Determine the (x, y) coordinate at the center of the cell enclosing the given text.  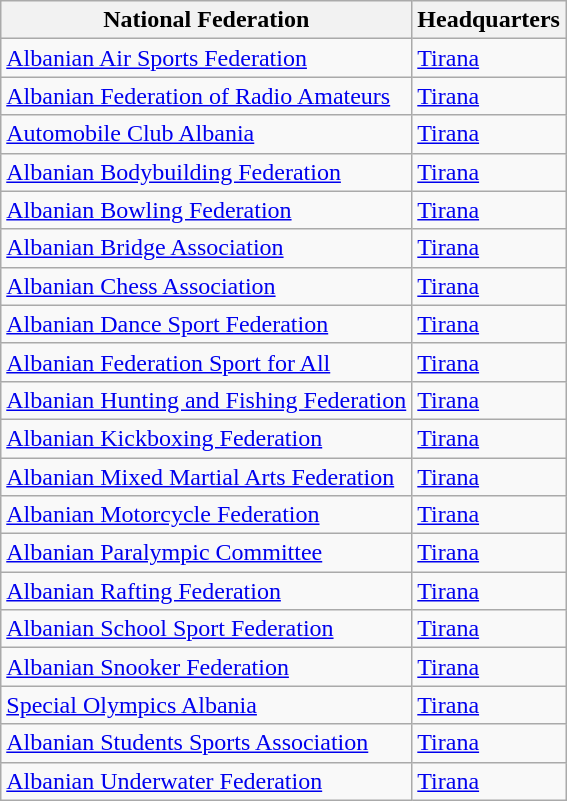
Albanian Chess Association (206, 286)
Albanian Students Sports Association (206, 743)
Albanian Rafting Federation (206, 591)
National Federation (206, 20)
Albanian Kickboxing Federation (206, 438)
Albanian Motorcycle Federation (206, 515)
Albanian School Sport Federation (206, 629)
Albanian Snooker Federation (206, 667)
Albanian Dance Sport Federation (206, 324)
Albanian Paralympic Committee (206, 553)
Albanian Federation Sport for All (206, 362)
Automobile Club Albania (206, 134)
Albanian Federation of Radio Amateurs (206, 96)
Albanian Bodybuilding Federation (206, 172)
Headquarters (489, 20)
Special Olympics Albania (206, 705)
Albanian Air Sports Federation (206, 58)
Albanian Underwater Federation (206, 781)
Albanian Mixed Martial Arts Federation (206, 477)
Albanian Hunting and Fishing Federation (206, 400)
Albanian Bowling Federation (206, 210)
Albanian Bridge Association (206, 248)
